Pinpoint the cell where the given text exists, returning its (X, Y) midpoint coordinate. 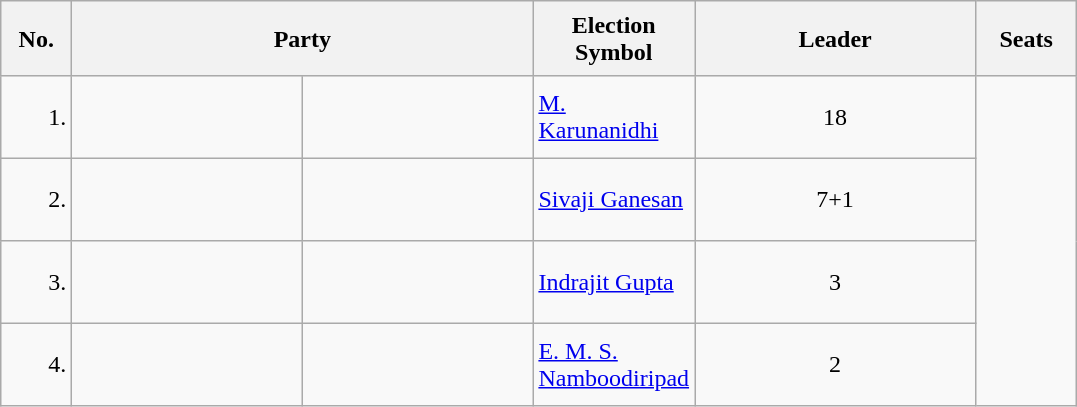
1. (36, 117)
Indrajit Gupta (614, 282)
Leader (836, 38)
No. (36, 38)
7+1 (836, 199)
2 (836, 364)
Election Symbol (614, 38)
3 (836, 282)
18 (836, 117)
E. M. S. Namboodiripad (614, 364)
Sivaji Ganesan (614, 199)
Seats (1026, 38)
2. (36, 199)
M. Karunanidhi (614, 117)
4. (36, 364)
Party (302, 38)
3. (36, 282)
